Return [x, y] of the center of cell containing provided text 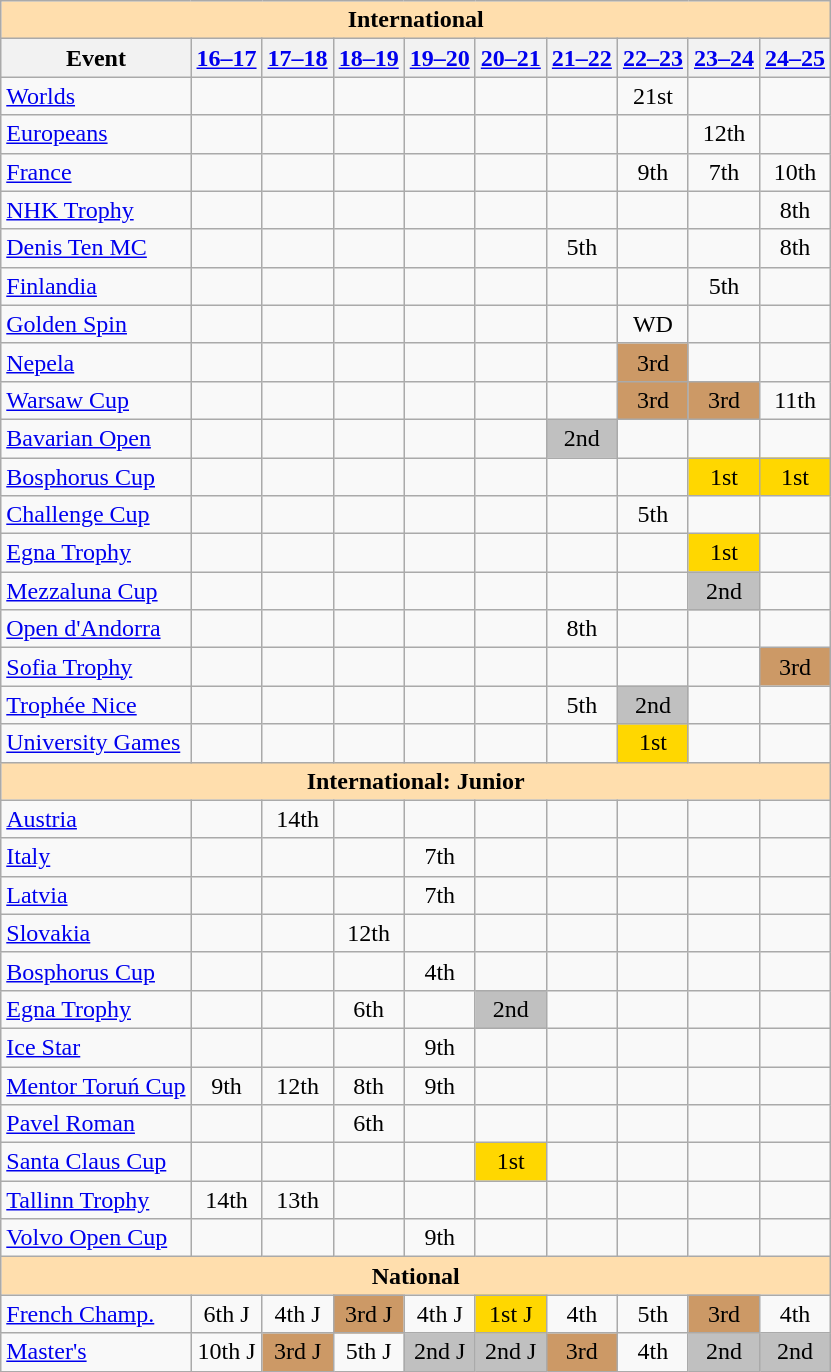
International [416, 20]
Latvia [96, 895]
Italy [96, 857]
23–24 [724, 58]
10th [796, 172]
Europeans [96, 134]
Golden Spin [96, 324]
Santa Claus Cup [96, 1162]
University Games [96, 743]
17–18 [298, 58]
21–22 [582, 58]
21st [652, 96]
Event [96, 58]
Sofia Trophy [96, 667]
Pavel Roman [96, 1124]
10th J [226, 1352]
6th J [226, 1314]
Tallinn Trophy [96, 1200]
Bavarian Open [96, 438]
Ice Star [96, 1047]
16–17 [226, 58]
Austria [96, 819]
Warsaw Cup [96, 400]
Worlds [96, 96]
NHK Trophy [96, 210]
Open d'Andorra [96, 629]
13th [298, 1200]
WD [652, 324]
20–21 [510, 58]
Nepela [96, 362]
French Champ. [96, 1314]
24–25 [796, 58]
22–23 [652, 58]
19–20 [440, 58]
Volvo Open Cup [96, 1238]
Finlandia [96, 286]
11th [796, 400]
Slovakia [96, 933]
18–19 [368, 58]
5th J [368, 1352]
Mentor Toruń Cup [96, 1085]
Trophée Nice [96, 705]
1st J [510, 1314]
Mezzaluna Cup [96, 591]
France [96, 172]
International: Junior [416, 781]
National [416, 1276]
Challenge Cup [96, 515]
Denis Ten MC [96, 248]
Master's [96, 1352]
